Scan for the cell matching the given text and deliver its (X, Y) coordinate at center. 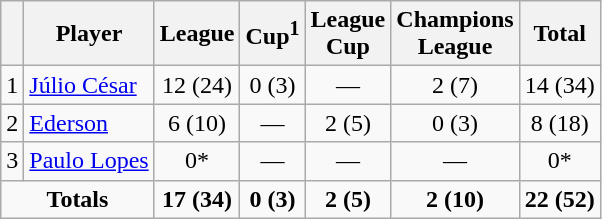
2 (7) (455, 85)
Júlio César (89, 85)
Total (560, 34)
6 (10) (197, 123)
8 (18) (560, 123)
ChampionsLeague (455, 34)
3 (12, 161)
Ederson (89, 123)
Totals (78, 199)
League (197, 34)
Cup1 (272, 34)
2 (12, 123)
LeagueCup (348, 34)
Paulo Lopes (89, 161)
2 (10) (455, 199)
22 (52) (560, 199)
17 (34) (197, 199)
1 (12, 85)
Player (89, 34)
14 (34) (560, 85)
12 (24) (197, 85)
